Provide the (X, Y) coordinate of the cell's center where the given text is located.  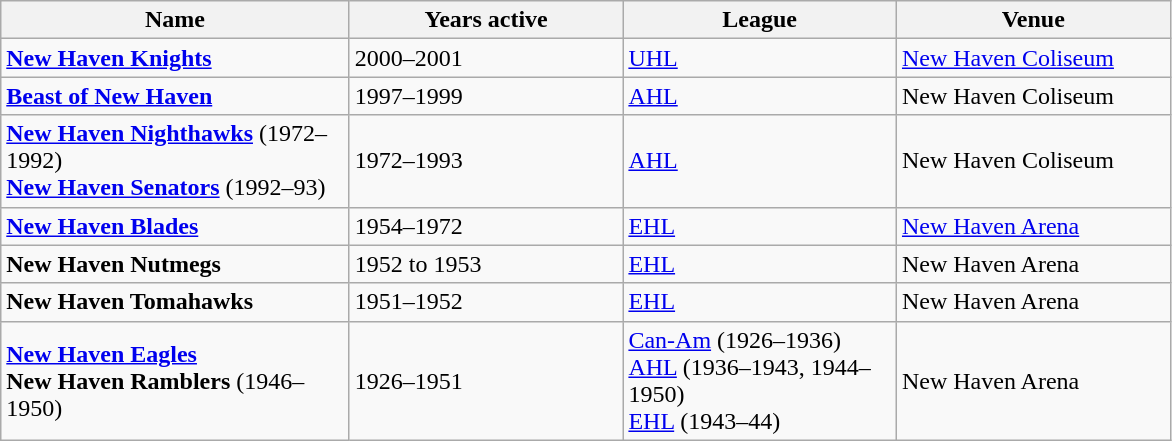
1951–1952 (486, 302)
New Haven Tomahawks (176, 302)
Can-Am (1926–1936)AHL (1936–1943, 1944–1950) EHL (1943–44) (760, 380)
New Haven Blades (176, 226)
New Haven Nutmegs (176, 264)
1926–1951 (486, 380)
1972–1993 (486, 161)
2000–2001 (486, 58)
Venue (1033, 20)
League (760, 20)
New Haven Knights (176, 58)
Years active (486, 20)
New Haven Eagles New Haven Ramblers (1946–1950) (176, 380)
New Haven Nighthawks (1972–1992)New Haven Senators (1992–93) (176, 161)
UHL (760, 58)
1952 to 1953 (486, 264)
1954–1972 (486, 226)
Name (176, 20)
1997–1999 (486, 96)
Beast of New Haven (176, 96)
